Determine the [X, Y] coordinate at the center of the cell enclosing the given text.  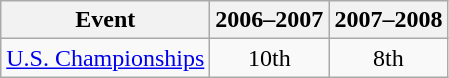
2006–2007 [270, 20]
U.S. Championships [106, 58]
8th [388, 58]
2007–2008 [388, 20]
Event [106, 20]
10th [270, 58]
